Locate the cell with the specified text and output its [X, Y] center coordinate. 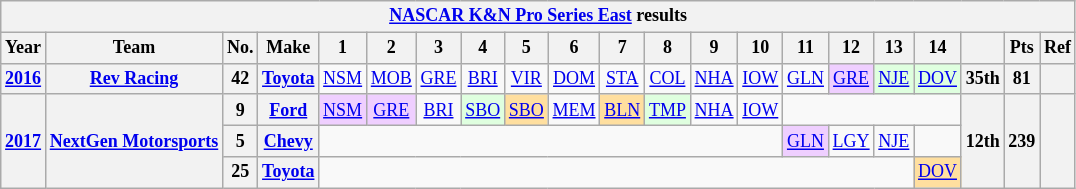
10 [760, 48]
BLN [622, 110]
NASCAR K&N Pro Series East results [538, 16]
Pts [1022, 48]
1 [343, 48]
Ford [288, 110]
STA [622, 78]
LGY [851, 140]
239 [1022, 141]
11 [806, 48]
COL [668, 78]
42 [240, 78]
2 [391, 48]
6 [574, 48]
2017 [24, 141]
7 [622, 48]
NextGen Motorsports [134, 141]
Chevy [288, 140]
12th [982, 141]
Make [288, 48]
8 [668, 48]
2016 [24, 78]
12 [851, 48]
TMP [668, 110]
35th [982, 78]
VIR [527, 78]
Year [24, 48]
Rev Racing [134, 78]
13 [894, 48]
3 [438, 48]
81 [1022, 78]
No. [240, 48]
MOB [391, 78]
25 [240, 172]
DOM [574, 78]
4 [483, 48]
MEM [574, 110]
Ref [1058, 48]
Team [134, 48]
14 [938, 48]
